Extract the [X, Y] coordinate from the center of the cell holding the provided text.  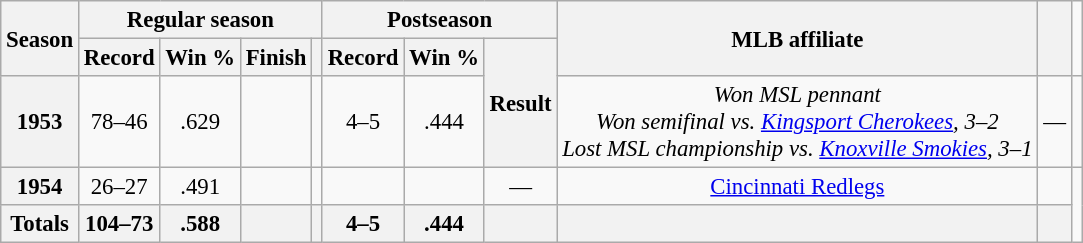
78–46 [118, 122]
Result [520, 104]
.629 [200, 122]
.491 [200, 187]
MLB affiliate [798, 38]
Regular season [200, 20]
1953 [40, 122]
104–73 [118, 224]
Cincinnati Redlegs [798, 187]
Totals [40, 224]
Postseason [440, 20]
Season [40, 38]
26–27 [118, 187]
.588 [200, 224]
Won MSL pennantWon semifinal vs. Kingsport Cherokees, 3–2Lost MSL championship vs. Knoxville Smokies, 3–1 [798, 122]
Finish [276, 58]
1954 [40, 187]
